Capture the cell that displays the provided text and extract its (x, y) central coordinate. 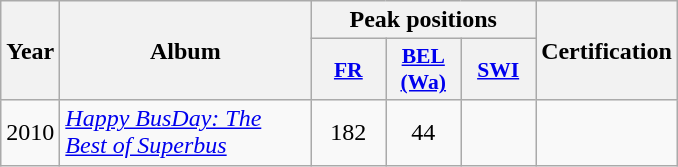
Peak positions (424, 20)
Certification (607, 50)
182 (348, 132)
FR (348, 70)
BEL (Wa) (424, 70)
Album (186, 50)
Year (30, 50)
Happy BusDay: The Best of Superbus (186, 132)
2010 (30, 132)
SWI (498, 70)
44 (424, 132)
